Scan for the cell matching the given text and deliver its (X, Y) coordinate at center. 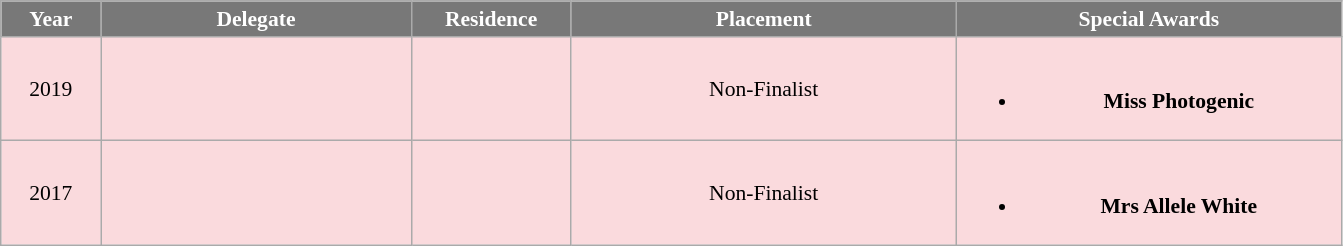
2019 (51, 89)
Special Awards (1148, 19)
Miss Photogenic (1148, 89)
Placement (764, 19)
Mrs Allele White (1148, 193)
2017 (51, 193)
Delegate (256, 19)
Year (51, 19)
Residence (491, 19)
